Determine the (X, Y) coordinate at the center of the cell enclosing the given text.  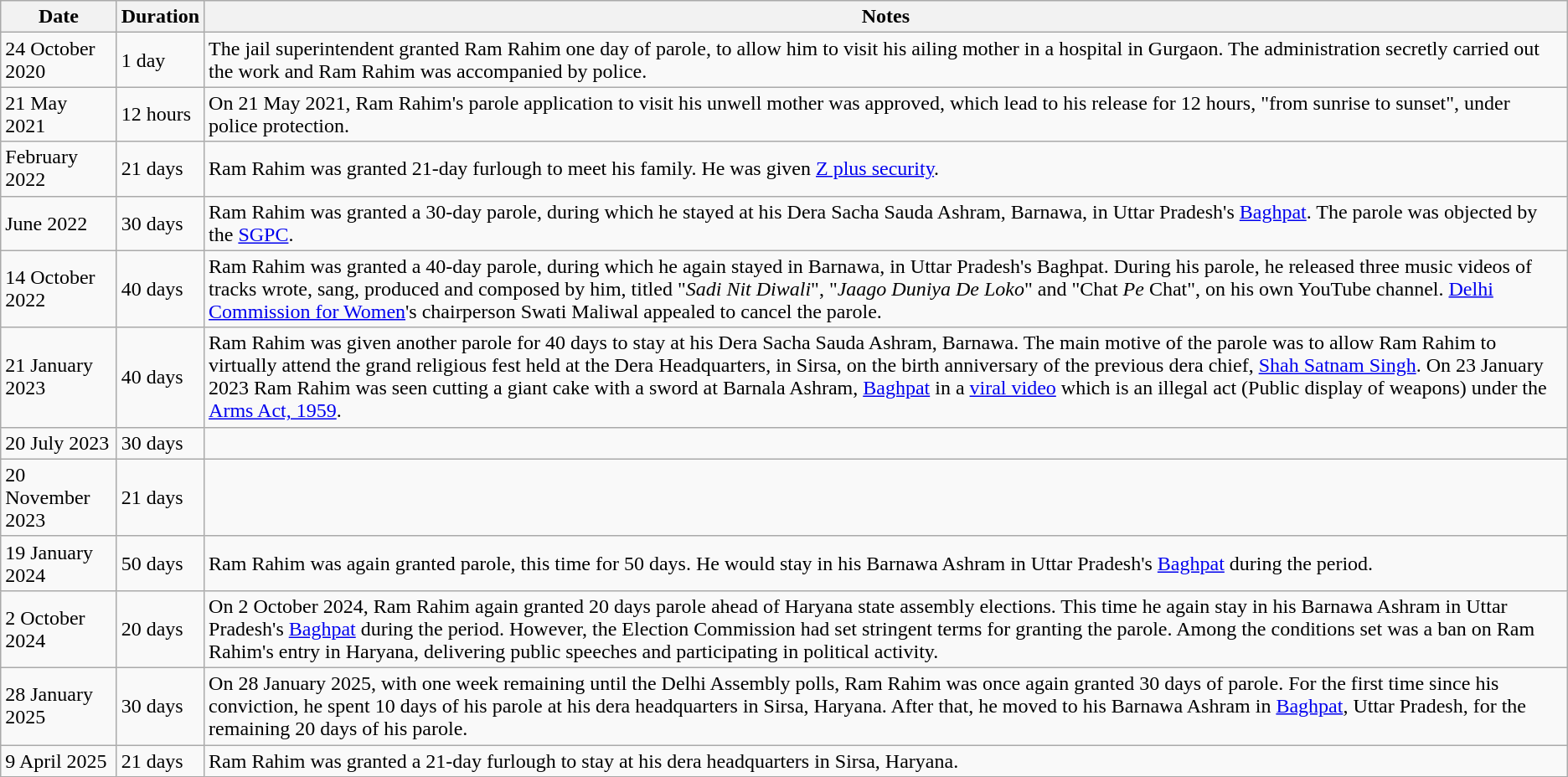
Duration (160, 17)
Ram Rahim was granted 21-day furlough to meet his family. He was given Z plus security. (886, 169)
21 January 2023 (59, 377)
Ram Rahim was granted a 21-day furlough to stay at his dera headquarters in Sirsa, Haryana. (886, 761)
2 October 2024 (59, 629)
February 2022 (59, 169)
24 October 2020 (59, 60)
50 days (160, 563)
Ram Rahim was again granted parole, this time for 50 days. He would stay in his Barnawa Ashram in Uttar Pradesh's Baghpat during the period. (886, 563)
9 April 2025 (59, 761)
19 January 2024 (59, 563)
20 days (160, 629)
20 July 2023 (59, 443)
21 May 2021 (59, 114)
Notes (886, 17)
28 January 2025 (59, 706)
12 hours (160, 114)
14 October 2022 (59, 289)
June 2022 (59, 223)
Date (59, 17)
20 November 2023 (59, 497)
1 day (160, 60)
